Provide the [x, y] coordinate of the cell's center where the given text is located.  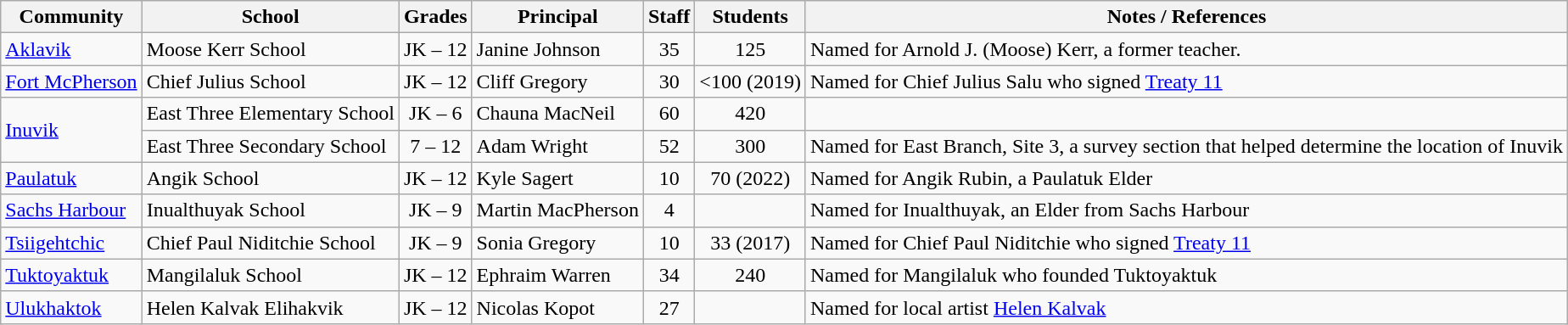
Named for Chief Paul Niditchie who signed Treaty 11 [1186, 243]
Nicolas Kopot [557, 307]
35 [669, 49]
300 [750, 146]
Cliff Gregory [557, 81]
East Three Elementary School [270, 114]
Mangilaluk School [270, 275]
125 [750, 49]
Tuktoyaktuk [71, 275]
Chief Julius School [270, 81]
Kyle Sagert [557, 178]
7 – 12 [435, 146]
Helen Kalvak Elihakvik [270, 307]
JK – 6 [435, 114]
Ephraim Warren [557, 275]
30 [669, 81]
27 [669, 307]
Ulukhaktok [71, 307]
Chauna MacNeil [557, 114]
Named for Angik Rubin, a Paulatuk Elder [1186, 178]
Named for Inualthuyak, an Elder from Sachs Harbour [1186, 210]
420 [750, 114]
33 (2017) [750, 243]
Adam Wright [557, 146]
70 (2022) [750, 178]
Paulatuk [71, 178]
Tsiigehtchic [71, 243]
Named for East Branch, Site 3, a survey section that helped determine the location of Inuvik [1186, 146]
Named for local artist Helen Kalvak [1186, 307]
Notes / References [1186, 17]
Principal [557, 17]
Named for Chief Julius Salu who signed Treaty 11 [1186, 81]
Angik School [270, 178]
Named for Arnold J. (Moose) Kerr, a former teacher. [1186, 49]
Janine Johnson [557, 49]
4 [669, 210]
Named for Mangilaluk who founded Tuktoyaktuk [1186, 275]
Inualthuyak School [270, 210]
<100 (2019) [750, 81]
Inuvik [71, 130]
Moose Kerr School [270, 49]
Sonia Gregory [557, 243]
School [270, 17]
34 [669, 275]
52 [669, 146]
Grades [435, 17]
Sachs Harbour [71, 210]
Community [71, 17]
East Three Secondary School [270, 146]
60 [669, 114]
Aklavik [71, 49]
Students [750, 17]
Fort McPherson [71, 81]
Chief Paul Niditchie School [270, 243]
Martin MacPherson [557, 210]
240 [750, 275]
Staff [669, 17]
